Output the (x, y) coordinate of the center of the cell containing the given text.  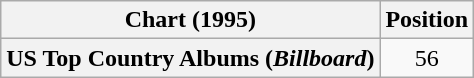
56 (427, 58)
Chart (1995) (190, 20)
Position (427, 20)
US Top Country Albums (Billboard) (190, 58)
